Return the [X, Y] coordinate for the center point of the cell that contains the specified text.  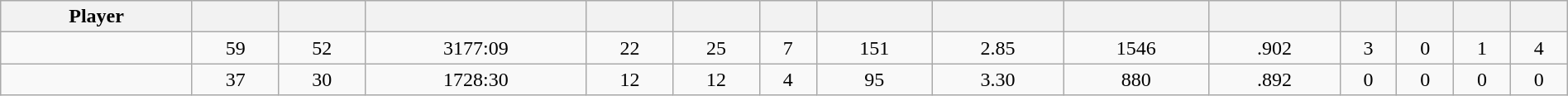
3.30 [997, 79]
3177:09 [476, 48]
7 [787, 48]
1728:30 [476, 79]
95 [874, 79]
151 [874, 48]
2.85 [997, 48]
.892 [1274, 79]
52 [323, 48]
22 [630, 48]
37 [235, 79]
30 [323, 79]
.902 [1274, 48]
880 [1136, 79]
3 [1368, 48]
59 [235, 48]
1546 [1136, 48]
1 [1482, 48]
Player [97, 17]
25 [716, 48]
